Detect which cell encompasses the target text, then output its [x, y] center coordinate. 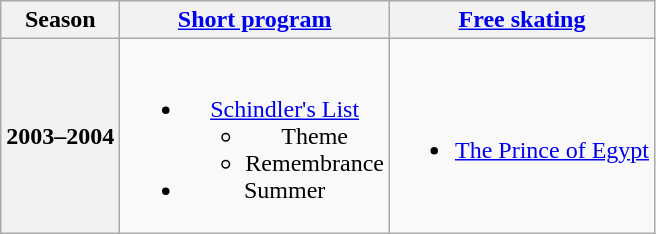
2003–2004 [60, 136]
Season [60, 20]
Short program [255, 20]
Free skating [522, 20]
Schindler's List ThemeRemembranceSummer [255, 136]
The Prince of Egypt [522, 136]
